Identify which cell holds the provided text, then report its [x, y] central coordinate. 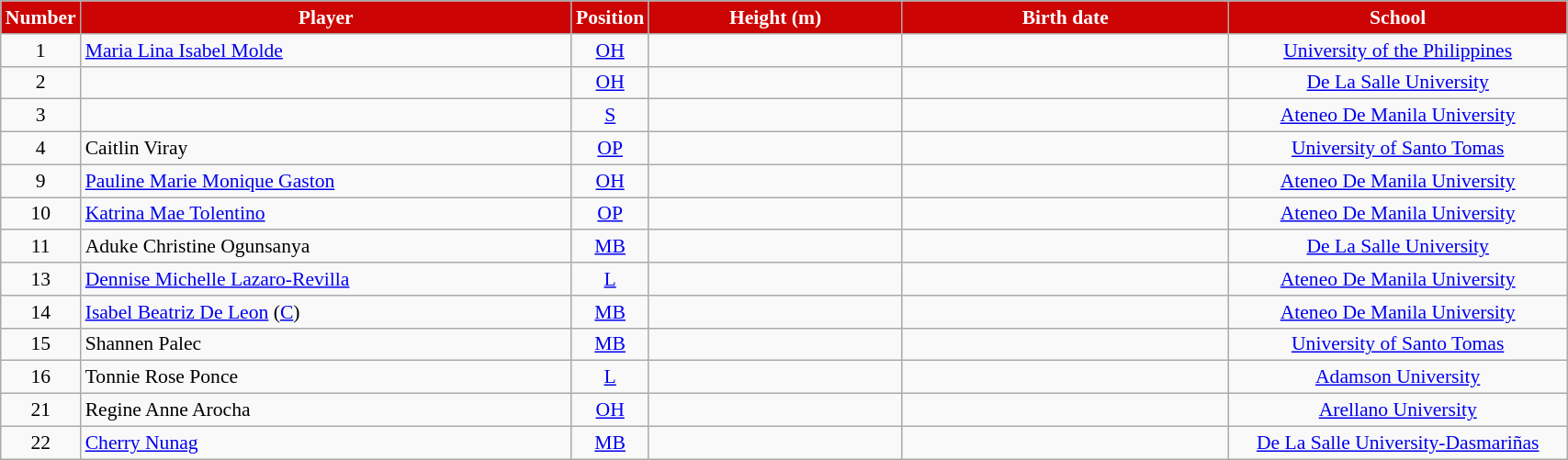
21 [40, 410]
Cherry Nunag [326, 443]
Tonnie Rose Ponce [326, 377]
Position [610, 17]
Isabel Beatriz De Leon (C) [326, 312]
22 [40, 443]
9 [40, 181]
4 [40, 149]
Arellano University [1398, 410]
Caitlin Viray [326, 149]
Katrina Mae Tolentino [326, 214]
Maria Lina Isabel Molde [326, 50]
11 [40, 247]
Height (m) [775, 17]
Number [40, 17]
School [1398, 17]
1 [40, 50]
Birth date [1066, 17]
Aduke Christine Ogunsanya [326, 247]
3 [40, 116]
S [610, 116]
2 [40, 83]
University of the Philippines [1398, 50]
Dennise Michelle Lazaro-Revilla [326, 279]
14 [40, 312]
Shannen Palec [326, 344]
Regine Anne Arocha [326, 410]
Player [326, 17]
13 [40, 279]
Adamson University [1398, 377]
15 [40, 344]
De La Salle University-Dasmariñas [1398, 443]
Pauline Marie Monique Gaston [326, 181]
16 [40, 377]
10 [40, 214]
